Return [x, y] of the center of cell containing provided text 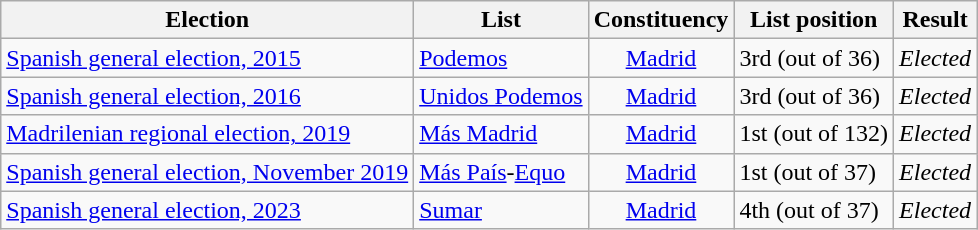
Spanish general election, 2016 [208, 96]
List [501, 20]
4th (out of 37) [814, 210]
1st (out of 37) [814, 172]
Constituency [661, 20]
List position [814, 20]
Spanish general election, 2023 [208, 210]
Madrilenian regional election, 2019 [208, 134]
Election [208, 20]
Result [936, 20]
Sumar [501, 210]
1st (out of 132) [814, 134]
Unidos Podemos [501, 96]
Spanish general election, 2015 [208, 58]
Podemos [501, 58]
Spanish general election, November 2019 [208, 172]
Más Madrid [501, 134]
Más País-Equo [501, 172]
